Pinpoint the cell where the given text exists, returning its [x, y] midpoint coordinate. 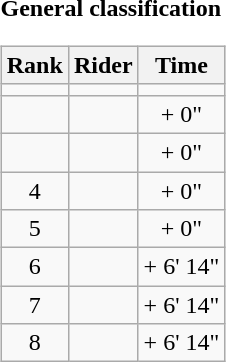
Time [182, 65]
6 [34, 267]
5 [34, 229]
Rider [103, 65]
4 [34, 191]
7 [34, 305]
8 [34, 343]
Rank [34, 65]
